Return the [x, y] coordinate for the center point of the cell that contains the specified text.  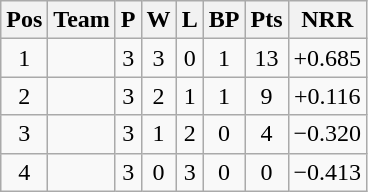
−0.320 [328, 134]
−0.413 [328, 172]
+0.116 [328, 96]
L [190, 20]
NRR [328, 20]
Pts [266, 20]
BP [224, 20]
9 [266, 96]
13 [266, 58]
+0.685 [328, 58]
Team [82, 20]
P [128, 20]
Pos [24, 20]
W [158, 20]
